Return the [x, y] coordinate for the center point of the cell that contains the specified text.  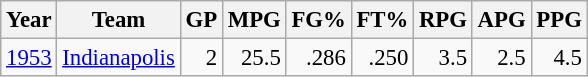
3.5 [444, 58]
APG [502, 20]
Indianapolis [118, 58]
.286 [318, 58]
FG% [318, 20]
FT% [382, 20]
2 [201, 58]
.250 [382, 58]
GP [201, 20]
25.5 [254, 58]
4.5 [559, 58]
PPG [559, 20]
1953 [29, 58]
RPG [444, 20]
Team [118, 20]
MPG [254, 20]
Year [29, 20]
2.5 [502, 58]
